Return the [X, Y] coordinate for the center point of the cell that contains the specified text.  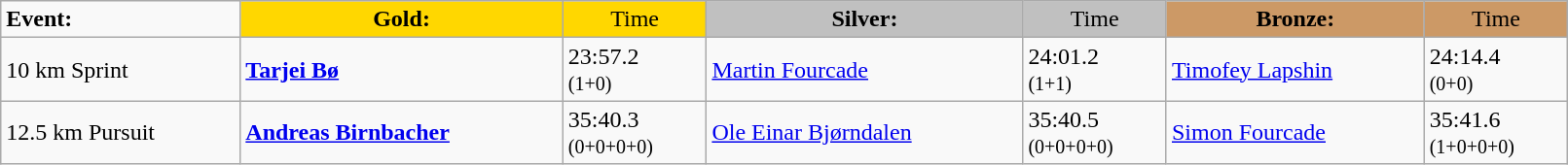
Martin Fourcade [864, 70]
35:40.5(0+0+0+0) [1095, 132]
Bronze: [1295, 19]
Gold: [402, 19]
Timofey Lapshin [1295, 70]
35:40.3(0+0+0+0) [635, 132]
24:14.4(0+0) [1496, 70]
35:41.6(1+0+0+0) [1496, 132]
Andreas Birnbacher [402, 132]
10 km Sprint [121, 70]
12.5 km Pursuit [121, 132]
Event: [121, 19]
24:01.2(1+1) [1095, 70]
23:57.2(1+0) [635, 70]
Simon Fourcade [1295, 132]
Silver: [864, 19]
Tarjei Bø [402, 70]
Ole Einar Bjørndalen [864, 132]
